Return the [x, y] coordinate for the center point of the cell that contains the specified text.  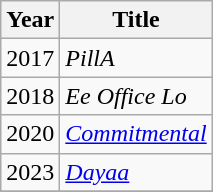
Commitmental [136, 134]
2017 [30, 58]
PillA [136, 58]
Year [30, 20]
2018 [30, 96]
2023 [30, 172]
Title [136, 20]
Dayaa [136, 172]
Ee Office Lo [136, 96]
2020 [30, 134]
